From the cell containing the given text, extract its center point as (X, Y) coordinate. 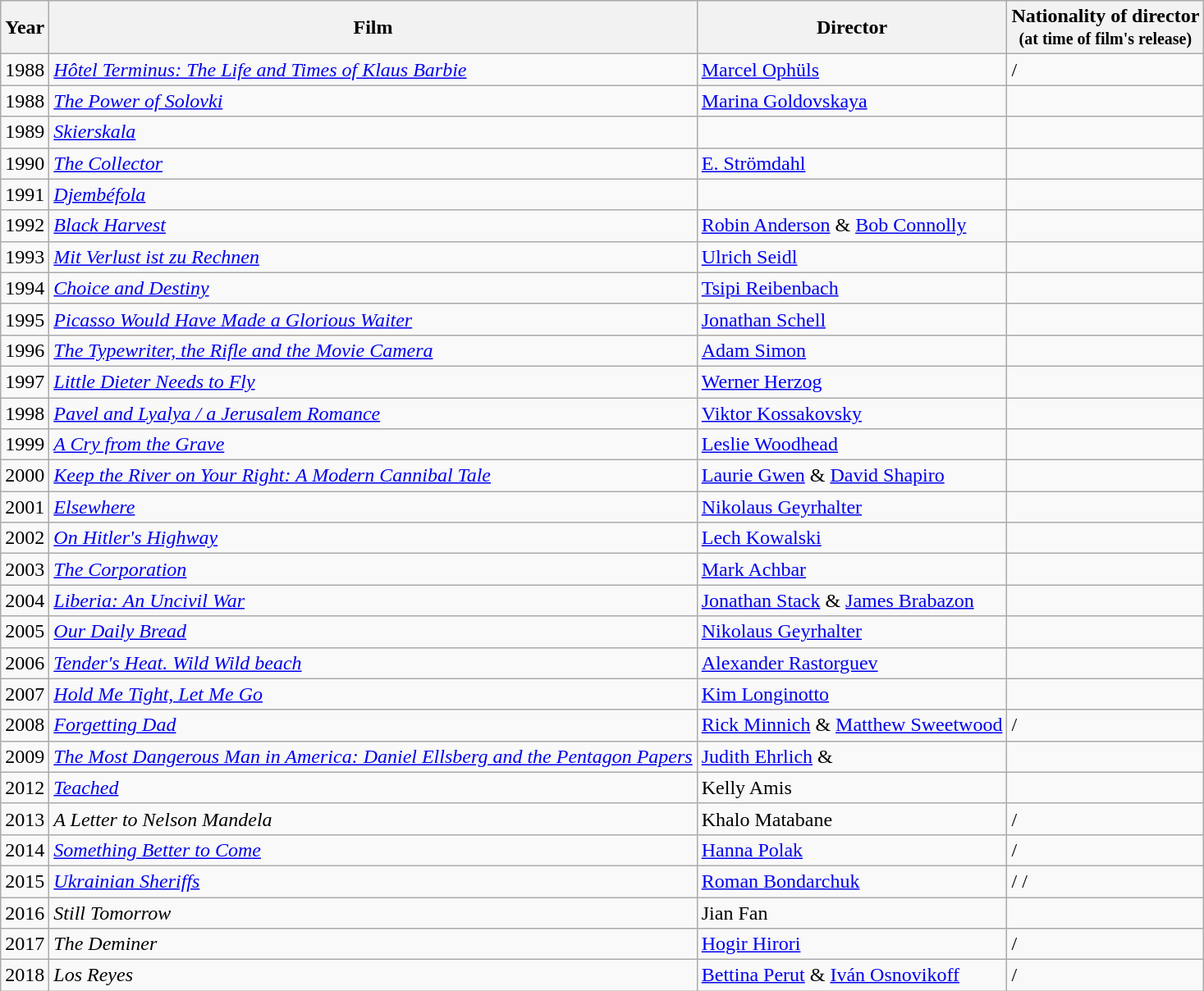
Picasso Would Have Made a Glorious Waiter (373, 319)
Jian Fan (852, 913)
Mark Achbar (852, 569)
2008 (25, 725)
2014 (25, 850)
2016 (25, 913)
Our Daily Bread (373, 632)
Los Reyes (373, 975)
1996 (25, 350)
1994 (25, 288)
Director (852, 28)
2012 (25, 788)
2006 (25, 663)
Adam Simon (852, 350)
Jonathan Schell (852, 319)
Khalo Matabane (852, 819)
Roman Bondarchuk (852, 881)
Werner Herzog (852, 381)
2004 (25, 601)
/ / (1106, 881)
Alexander Rastorguev (852, 663)
1993 (25, 257)
1990 (25, 163)
2005 (25, 632)
Djembéfola (373, 194)
Forgetting Dad (373, 725)
The Typewriter, the Rifle and the Movie Camera (373, 350)
Nationality of director(at time of film's release) (1106, 28)
Hanna Polak (852, 850)
A Letter to Nelson Mandela (373, 819)
Keep the River on Your Right: A Modern Cannibal Tale (373, 476)
Liberia: An Uncivil War (373, 601)
2002 (25, 538)
Kim Longinotto (852, 694)
The Most Dangerous Man in America: Daniel Ellsberg and the Pentagon Papers (373, 756)
2009 (25, 756)
E. Strömdahl (852, 163)
1989 (25, 132)
Year (25, 28)
Ukrainian Sheriffs (373, 881)
Tsipi Reibenbach (852, 288)
Marina Goldovskaya (852, 101)
Elsewhere (373, 507)
1995 (25, 319)
Pavel and Lyalya / a Jerusalem Romance (373, 413)
Black Harvest (373, 226)
Hold Me Tight, Let Me Go (373, 694)
2001 (25, 507)
1998 (25, 413)
Robin Anderson & Bob Connolly (852, 226)
Still Tomorrow (373, 913)
Mit Verlust ist zu Rechnen (373, 257)
Judith Ehrlich & (852, 756)
Tender's Heat. Wild Wild beach (373, 663)
Choice and Destiny (373, 288)
2013 (25, 819)
Hogir Hirori (852, 944)
2003 (25, 569)
Viktor Kossakovsky (852, 413)
Film (373, 28)
A Cry from the Grave (373, 445)
Jonathan Stack & James Brabazon (852, 601)
Teached (373, 788)
Little Dieter Needs to Fly (373, 381)
The Deminer (373, 944)
1991 (25, 194)
On Hitler's Highway (373, 538)
1997 (25, 381)
2017 (25, 944)
1999 (25, 445)
The Corporation (373, 569)
1992 (25, 226)
Laurie Gwen & David Shapiro (852, 476)
Marcel Ophüls (852, 70)
2000 (25, 476)
Ulrich Seidl (852, 257)
Skierskala (373, 132)
The Collector (373, 163)
2007 (25, 694)
Bettina Perut & Iván Osnovikoff (852, 975)
The Power of Solovki (373, 101)
Hôtel Terminus: The Life and Times of Klaus Barbie (373, 70)
Something Better to Come (373, 850)
Lech Kowalski (852, 538)
Leslie Woodhead (852, 445)
2015 (25, 881)
Kelly Amis (852, 788)
Rick Minnich & Matthew Sweetwood (852, 725)
2018 (25, 975)
